Find where the given text appears and provide that cell's center as [x, y] coordinate. 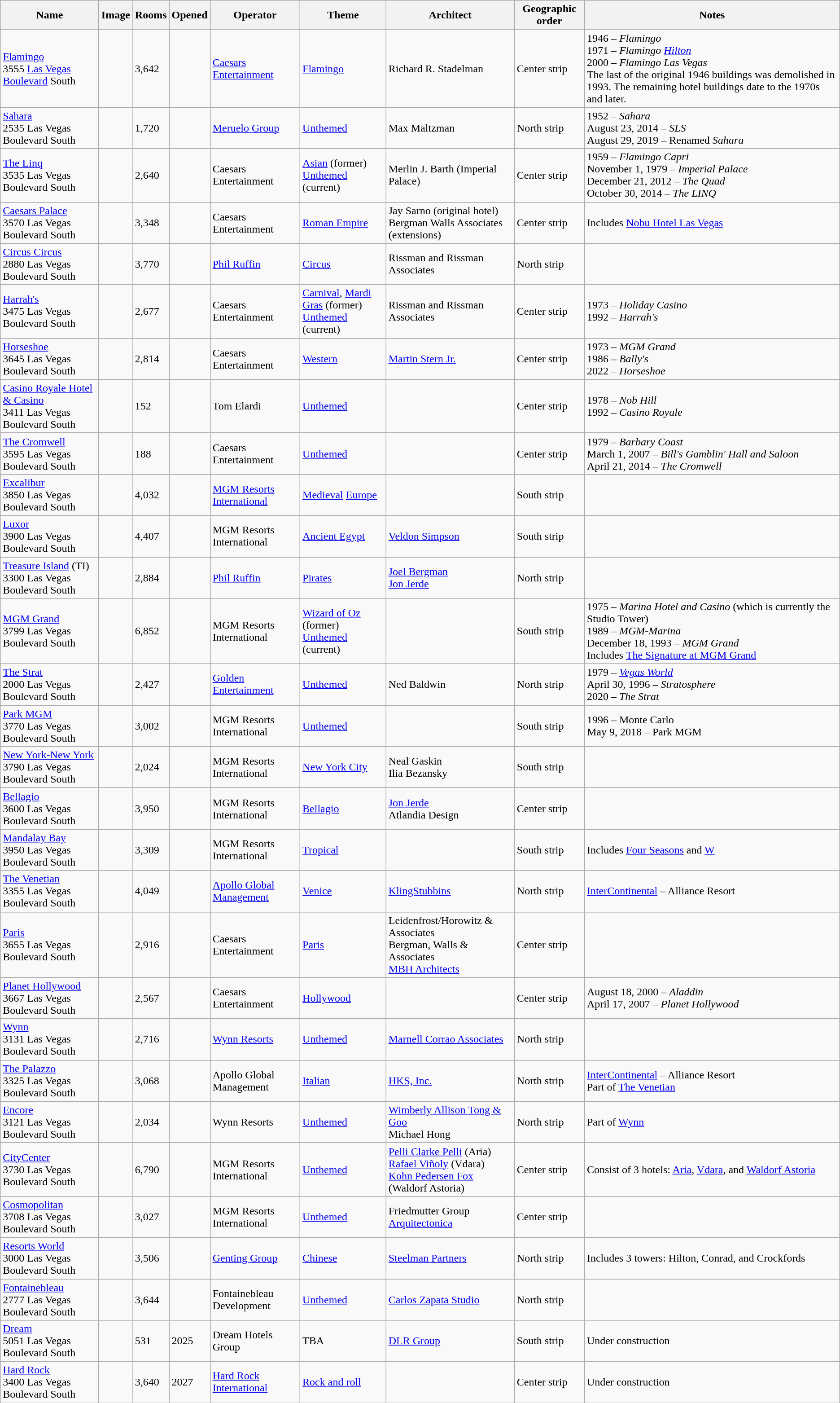
2,677 [151, 312]
1979 – Barbary Coast March 1, 2007 – Bill's Gamblin' Hall and Saloon April 21, 2014 – The Cromwell [712, 453]
Asian (former)Unthemed (current) [343, 175]
The Palazzo3325 Las Vegas Boulevard South [50, 1081]
Rock and roll [343, 1382]
Excalibur3850 Las Vegas Boulevard South [50, 495]
CityCenter3730 Las Vegas Boulevard South [50, 1169]
Planet Hollywood3667 Las Vegas Boulevard South [50, 998]
The Strat2000 Las Vegas Boulevard South [50, 685]
3,068 [151, 1081]
August 18, 2000 – AladdinApril 17, 2007 – Planet Hollywood [712, 998]
New York-New York3790 Las Vegas Boulevard South [50, 767]
2,640 [151, 175]
Wimberly Allison Tong & GooMichael Hong [450, 1122]
Roman Empire [343, 223]
6,790 [151, 1169]
Western [343, 359]
Genting Group [255, 1258]
2,567 [151, 998]
Cosmopolitan3708 Las Vegas Boulevard South [50, 1217]
Circus Circus2880 Las Vegas Boulevard South [50, 264]
InterContinental – Alliance ResortPart of The Venetian [712, 1081]
1973 – MGM Grand1986 – Bally's2022 – Horseshoe [712, 359]
2025 [189, 1341]
TBA [343, 1341]
Flamingo [343, 68]
Ned Baldwin [450, 685]
Theme [343, 15]
Flamingo3555 Las Vegas Boulevard South [50, 68]
Paris3655 Las Vegas Boulevard South [50, 945]
Luxor3900 Las Vegas Boulevard South [50, 536]
Carlos Zapata Studio [450, 1299]
Ancient Egypt [343, 536]
HKS, Inc. [450, 1081]
The Venetian3355 Las Vegas Boulevard South [50, 891]
Casino Royale Hotel & Casino 3411 Las Vegas Boulevard South [50, 406]
Neal GaskinIlia Bezansky [450, 767]
Medieval Europe [343, 495]
Fontainebleau Development [255, 1299]
Italian [343, 1081]
Meruelo Group [255, 128]
InterContinental – Alliance Resort [712, 891]
Park MGM3770 Las Vegas Boulevard South [50, 726]
1975 – Marina Hotel and Casino (which is currently the Studio Tower)1989 – MGM-MarinaDecember 18, 1993 – MGM GrandIncludes The Signature at MGM Grand [712, 631]
6,852 [151, 631]
Joel BergmanJon Jerde [450, 577]
Paris [343, 945]
531 [151, 1341]
3,640 [151, 1382]
Bellagio3600 Las Vegas Boulevard South [50, 809]
Name [50, 15]
Fontainebleau 2777 Las Vegas Boulevard South [50, 1299]
Notes [712, 15]
Wynn 3131 Las Vegas Boulevard South [50, 1039]
Marnell Corrao Associates [450, 1039]
2,916 [151, 945]
2,427 [151, 685]
Wizard of Oz (former)Unthemed (current) [343, 631]
3,506 [151, 1258]
Martin Stern Jr. [450, 359]
1,720 [151, 128]
Mandalay Bay3950 Las Vegas Boulevard South [50, 850]
2027 [189, 1382]
Chinese [343, 1258]
Includes Four Seasons and W [712, 850]
Carnival, Mardi Gras (former)Unthemed (current) [343, 312]
Jay Sarno (original hotel)Bergman Walls Associates (extensions) [450, 223]
Geographic order [549, 15]
Rooms [151, 15]
3,770 [151, 264]
4,032 [151, 495]
Opened [189, 15]
4,407 [151, 536]
Hard Rock 3400 Las Vegas Boulevard South [50, 1382]
188 [151, 453]
Venice [343, 891]
Hollywood [343, 998]
Jon JerdeAtlandia Design [450, 809]
Dream Hotels Group [255, 1341]
Leidenfrost/Horowitz & AssociatesBergman, Walls & AssociatesMBH Architects [450, 945]
Steelman Partners [450, 1258]
Part of Wynn [712, 1122]
2,024 [151, 767]
1978 – Nob Hill1992 – Casino Royale [712, 406]
Resorts World3000 Las Vegas Boulevard South [50, 1258]
KlingStubbins [450, 891]
Hard Rock International [255, 1382]
1952 – SaharaAugust 23, 2014 – SLSAugust 29, 2019 – Renamed Sahara [712, 128]
3,644 [151, 1299]
The Cromwell3595 Las Vegas Boulevard South [50, 453]
3,950 [151, 809]
3,309 [151, 850]
Golden Entertainment [255, 685]
Harrah's 3475 Las Vegas Boulevard South [50, 312]
Image [116, 15]
152 [151, 406]
Consist of 3 hotels: Aria, Vdara, and Waldorf Astoria [712, 1169]
Tom Elardi [255, 406]
3,027 [151, 1217]
Merlin J. Barth (Imperial Palace) [450, 175]
3,002 [151, 726]
Richard R. Stadelman [450, 68]
The Linq3535 Las Vegas Boulevard South [50, 175]
Treasure Island (TI)3300 Las Vegas Boulevard South [50, 577]
2,716 [151, 1039]
2,814 [151, 359]
Includes 3 towers: Hilton, Conrad, and Crockfords [712, 1258]
Circus [343, 264]
Friedmutter GroupArquitectonica [450, 1217]
1973 – Holiday Casino1992 – Harrah's [712, 312]
Caesars Palace3570 Las Vegas Boulevard South [50, 223]
Architect [450, 15]
Includes Nobu Hotel Las Vegas [712, 223]
Encore3121 Las Vegas Boulevard South [50, 1122]
1996 – Monte CarloMay 9, 2018 – Park MGM [712, 726]
DLR Group [450, 1341]
1959 – Flamingo CapriNovember 1, 1979 – Imperial PalaceDecember 21, 2012 – The QuadOctober 30, 2014 – The LINQ [712, 175]
4,049 [151, 891]
1979 – Vegas World April 30, 1996 – Stratosphere 2020 – The Strat [712, 685]
Bellagio [343, 809]
Horseshoe3645 Las Vegas Boulevard South [50, 359]
Max Maltzman [450, 128]
2,884 [151, 577]
Pirates [343, 577]
Pelli Clarke Pelli (Aria)Rafael Viñoly (Vdara)Kohn Pedersen Fox (Waldorf Astoria) [450, 1169]
Operator [255, 15]
2,034 [151, 1122]
3,642 [151, 68]
Veldon Simpson [450, 536]
Sahara2535 Las Vegas Boulevard South [50, 128]
New York City [343, 767]
Tropical [343, 850]
3,348 [151, 223]
MGM Grand3799 Las Vegas Boulevard South [50, 631]
Dream 5051 Las Vegas Boulevard South [50, 1341]
